Find where the given text appears and provide that cell's center as (X, Y) coordinate. 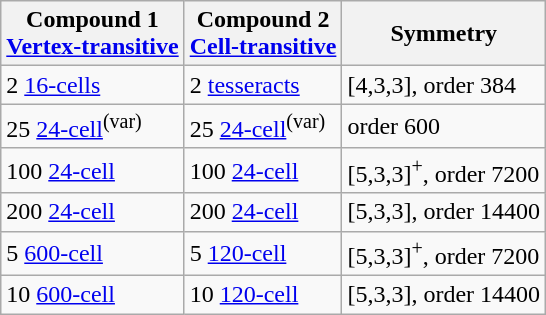
2 16-cells (92, 85)
Compound 1Vertex-transitive (92, 34)
5 120-cell (263, 254)
10 600-cell (92, 295)
2 tesseracts (263, 85)
Symmetry (444, 34)
10 120-cell (263, 295)
order 600 (444, 126)
Compound 2Cell-transitive (263, 34)
[4,3,3], order 384 (444, 85)
5 600-cell (92, 254)
